Provide the [X, Y] coordinate of the cell's center where the given text is located.  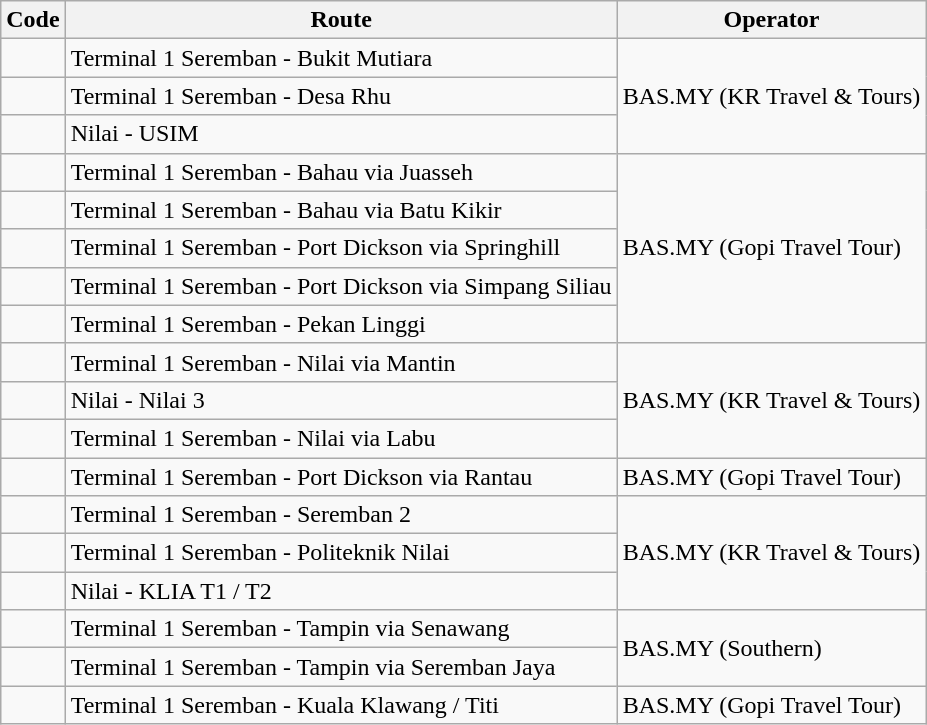
Terminal 1 Seremban - Port Dickson via Rantau [341, 477]
Terminal 1 Seremban - Politeknik Nilai [341, 553]
Terminal 1 Seremban - Seremban 2 [341, 515]
Operator [772, 20]
Terminal 1 Seremban - Port Dickson via Springhill [341, 248]
BAS.MY (Southern) [772, 648]
Terminal 1 Seremban - Bahau via Juasseh [341, 172]
Terminal 1 Seremban - Nilai via Mantin [341, 362]
Terminal 1 Seremban - Pekan Linggi [341, 324]
Terminal 1 Seremban - Tampin via Seremban Jaya [341, 667]
Terminal 1 Seremban - Nilai via Labu [341, 438]
Terminal 1 Seremban - Desa Rhu [341, 96]
Terminal 1 Seremban - Bahau via Batu Kikir [341, 210]
Terminal 1 Seremban - Tampin via Senawang [341, 629]
Nilai - USIM [341, 134]
Code [33, 20]
Terminal 1 Seremban - Port Dickson via Simpang Siliau [341, 286]
Nilai - Nilai 3 [341, 400]
Terminal 1 Seremban - Kuala Klawang / Titi [341, 705]
Nilai - KLIA T1 / T2 [341, 591]
Route [341, 20]
Terminal 1 Seremban - Bukit Mutiara [341, 58]
